For the text-containing cell, return its midpoint in [x, y] coordinate format. 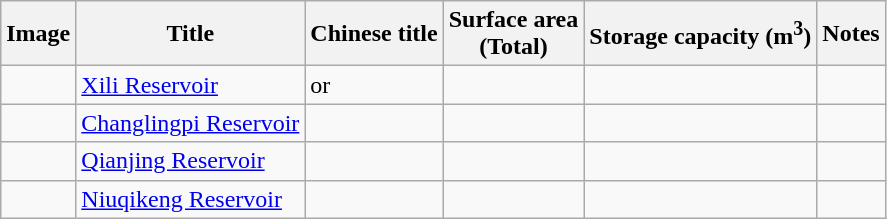
Storage capacity (m3) [700, 34]
Title [190, 34]
Notes [851, 34]
or [374, 85]
Qianjing Reservoir [190, 161]
Niuqikeng Reservoir [190, 199]
Changlingpi Reservoir [190, 123]
Surface area(Total) [514, 34]
Chinese title [374, 34]
Image [38, 34]
Xili Reservoir [190, 85]
